Provide the [X, Y] coordinate of the cell's center where the given text is located.  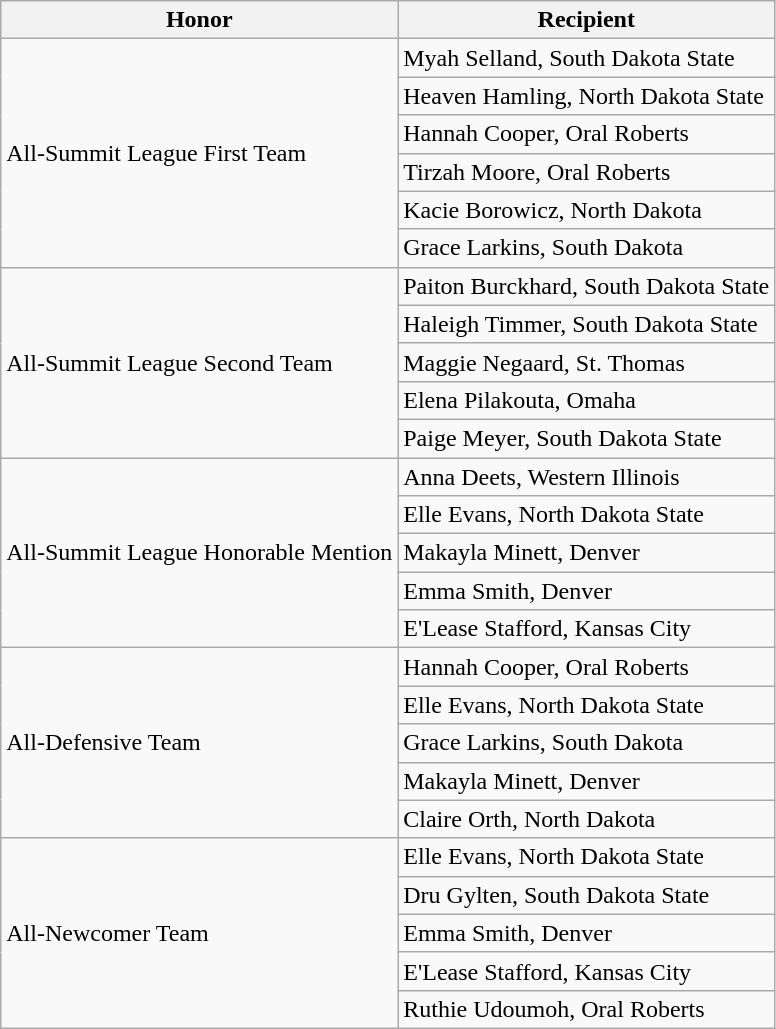
Ruthie Udoumoh, Oral Roberts [586, 1009]
All-Summit League First Team [200, 153]
Elena Pilakouta, Omaha [586, 400]
Paiton Burckhard, South Dakota State [586, 286]
Honor [200, 20]
Kacie Borowicz, North Dakota [586, 210]
Maggie Negaard, St. Thomas [586, 362]
Anna Deets, Western Illinois [586, 477]
Claire Orth, North Dakota [586, 819]
Heaven Hamling, North Dakota State [586, 96]
Tirzah Moore, Oral Roberts [586, 172]
Myah Selland, South Dakota State [586, 58]
All-Summit League Second Team [200, 362]
All-Summit League Honorable Mention [200, 553]
All-Defensive Team [200, 743]
Paige Meyer, South Dakota State [586, 438]
Haleigh Timmer, South Dakota State [586, 324]
Dru Gylten, South Dakota State [586, 895]
Recipient [586, 20]
All-Newcomer Team [200, 933]
